Pinpoint the cell where the given text exists, returning its (X, Y) midpoint coordinate. 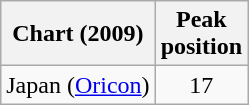
Peakposition (201, 34)
17 (201, 85)
Japan (Oricon) (78, 85)
Chart (2009) (78, 34)
